Locate the cell with the specified text and output its (X, Y) center coordinate. 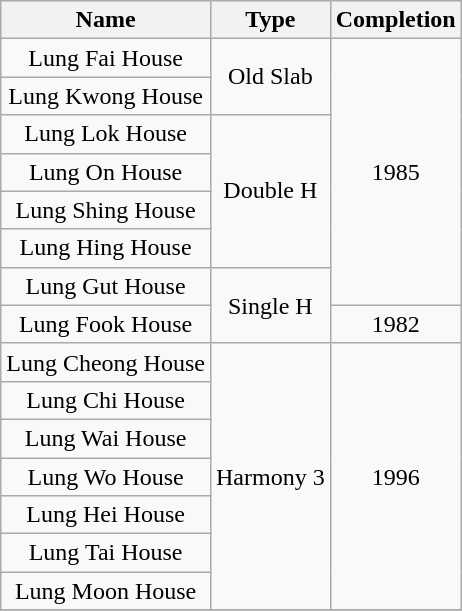
Lung Hei House (106, 515)
Old Slab (270, 77)
Lung Kwong House (106, 96)
Lung Wo House (106, 477)
Single H (270, 305)
Lung Fai House (106, 58)
Harmony 3 (270, 476)
Type (270, 20)
Lung Hing House (106, 248)
Double H (270, 191)
Completion (396, 20)
Lung Fook House (106, 324)
Lung Gut House (106, 286)
1996 (396, 476)
1982 (396, 324)
Lung Lok House (106, 134)
Lung Chi House (106, 400)
1985 (396, 172)
Name (106, 20)
Lung Tai House (106, 553)
Lung Cheong House (106, 362)
Lung Shing House (106, 210)
Lung Moon House (106, 591)
Lung On House (106, 172)
Lung Wai House (106, 438)
